Output the [x, y] coordinate of the center of the cell containing the given text.  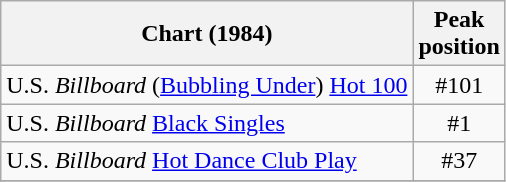
U.S. Billboard Black Singles [207, 123]
U.S. Billboard (Bubbling Under) Hot 100 [207, 85]
#1 [459, 123]
U.S. Billboard Hot Dance Club Play [207, 161]
#101 [459, 85]
#37 [459, 161]
Chart (1984) [207, 34]
Peakposition [459, 34]
